Scan for the cell matching the given text and deliver its (X, Y) coordinate at center. 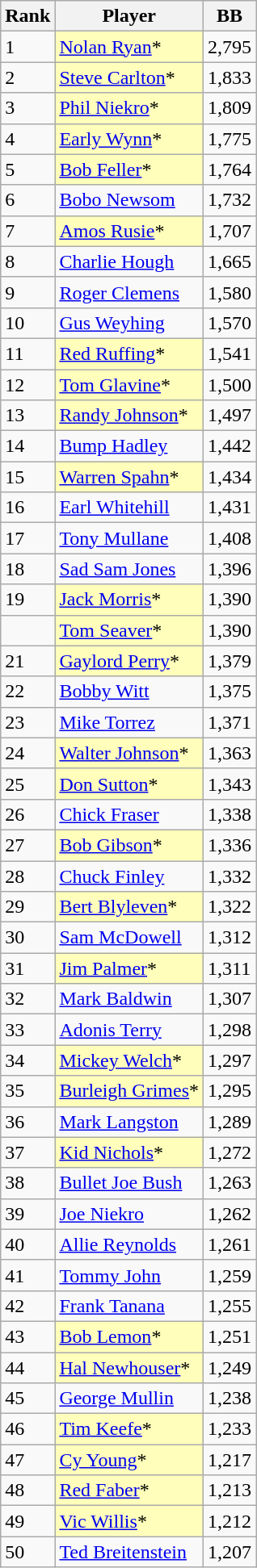
Kid Nichols* (129, 1152)
14 (27, 446)
7 (27, 231)
10 (27, 323)
1,312 (230, 938)
Mark Baldwin (129, 999)
1,665 (230, 261)
33 (27, 1030)
1,272 (230, 1152)
8 (27, 261)
18 (27, 569)
Bobo Newsom (129, 200)
Frank Tanana (129, 1306)
31 (27, 968)
2,795 (230, 47)
Ted Breitenstein (129, 1552)
6 (27, 200)
36 (27, 1122)
Walter Johnson* (129, 753)
Allie Reynolds (129, 1244)
Gaylord Perry* (129, 661)
12 (27, 385)
Warren Spahn* (129, 477)
1,580 (230, 292)
1,809 (230, 108)
22 (27, 692)
Tom Seaver* (129, 630)
1,255 (230, 1306)
21 (27, 661)
1,379 (230, 661)
15 (27, 477)
1,307 (230, 999)
44 (27, 1368)
Steve Carlton* (129, 77)
1,238 (230, 1399)
Early Wynn* (129, 139)
5 (27, 169)
24 (27, 753)
Red Ruffing* (129, 353)
25 (27, 784)
1,295 (230, 1091)
1,322 (230, 907)
16 (27, 508)
Hal Newhouser* (129, 1368)
Randy Johnson* (129, 416)
Gus Weyhing (129, 323)
Bob Gibson* (129, 845)
1,497 (230, 416)
1,261 (230, 1244)
1,332 (230, 876)
Bobby Witt (129, 692)
1,442 (230, 446)
41 (27, 1275)
40 (27, 1244)
13 (27, 416)
Cy Young* (129, 1460)
Bob Lemon* (129, 1336)
1,408 (230, 538)
Jack Morris* (129, 600)
Bob Feller* (129, 169)
Tom Glavine* (129, 385)
1,249 (230, 1368)
3 (27, 108)
Bert Blyleven* (129, 907)
Mickey Welch* (129, 1060)
1,431 (230, 508)
39 (27, 1214)
Tony Mullane (129, 538)
50 (27, 1552)
32 (27, 999)
Don Sutton* (129, 784)
1,343 (230, 784)
35 (27, 1091)
28 (27, 876)
1,434 (230, 477)
1,311 (230, 968)
1,338 (230, 814)
Adonis Terry (129, 1030)
30 (27, 938)
43 (27, 1336)
Chuck Finley (129, 876)
38 (27, 1183)
1,375 (230, 692)
34 (27, 1060)
26 (27, 814)
1,233 (230, 1429)
Tommy John (129, 1275)
Tim Keefe* (129, 1429)
29 (27, 907)
1,212 (230, 1521)
49 (27, 1521)
Jim Palmer* (129, 968)
1,775 (230, 139)
1,833 (230, 77)
45 (27, 1399)
19 (27, 600)
Sam McDowell (129, 938)
17 (27, 538)
1,213 (230, 1491)
Roger Clemens (129, 292)
Bump Hadley (129, 446)
Vic Willis* (129, 1521)
Joe Niekro (129, 1214)
1,251 (230, 1336)
1,500 (230, 385)
1,371 (230, 722)
1,259 (230, 1275)
47 (27, 1460)
1,764 (230, 169)
23 (27, 722)
Red Faber* (129, 1491)
Sad Sam Jones (129, 569)
4 (27, 139)
Rank (27, 16)
1,396 (230, 569)
1,217 (230, 1460)
27 (27, 845)
Earl Whitehill (129, 508)
Bullet Joe Bush (129, 1183)
37 (27, 1152)
Burleigh Grimes* (129, 1091)
1,336 (230, 845)
Mark Langston (129, 1122)
1,263 (230, 1183)
1,207 (230, 1552)
42 (27, 1306)
Chick Fraser (129, 814)
46 (27, 1429)
1,289 (230, 1122)
1,541 (230, 353)
48 (27, 1491)
1,570 (230, 323)
Charlie Hough (129, 261)
1 (27, 47)
Nolan Ryan* (129, 47)
1,297 (230, 1060)
BB (230, 16)
2 (27, 77)
1,262 (230, 1214)
1,363 (230, 753)
9 (27, 292)
Player (129, 16)
11 (27, 353)
Phil Niekro* (129, 108)
1,298 (230, 1030)
1,707 (230, 231)
Mike Torrez (129, 722)
George Mullin (129, 1399)
1,732 (230, 200)
Amos Rusie* (129, 231)
